Find where the given text appears and provide that cell's center as (X, Y) coordinate. 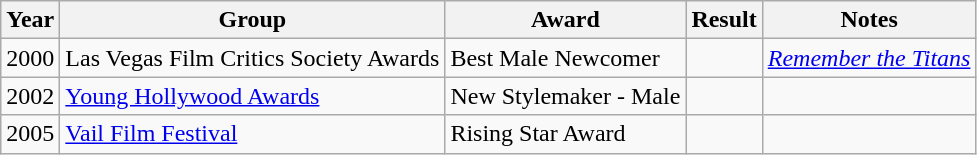
Result (724, 20)
Remember the Titans (869, 58)
2002 (30, 96)
Notes (869, 20)
Vail Film Festival (252, 134)
Rising Star Award (566, 134)
Award (566, 20)
Las Vegas Film Critics Society Awards (252, 58)
Young Hollywood Awards (252, 96)
Best Male Newcomer (566, 58)
Group (252, 20)
2005 (30, 134)
2000 (30, 58)
New Stylemaker - Male (566, 96)
Year (30, 20)
